Capture the cell that displays the provided text and extract its [X, Y] central coordinate. 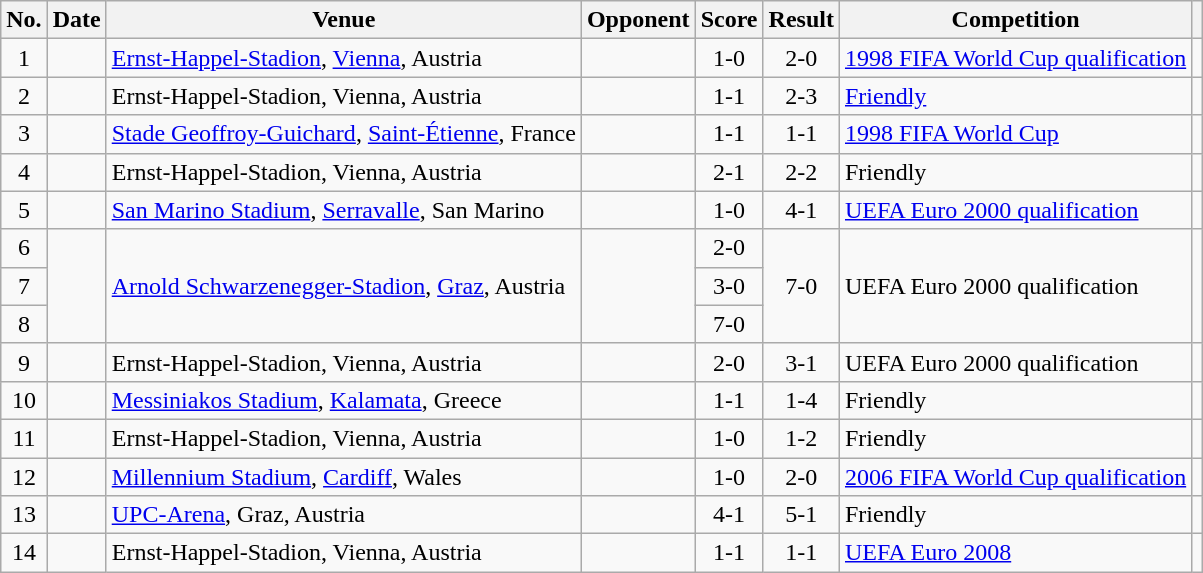
Stade Geoffroy-Guichard, Saint-Étienne, France [344, 134]
7 [24, 286]
5 [24, 210]
6 [24, 248]
10 [24, 400]
San Marino Stadium, Serravalle, San Marino [344, 210]
1998 FIFA World Cup [1015, 134]
UPC-Arena, Graz, Austria [344, 515]
2-1 [729, 172]
3-1 [801, 362]
Messiniakos Stadium, Kalamata, Greece [344, 400]
4 [24, 172]
1-4 [801, 400]
12 [24, 477]
No. [24, 20]
Millennium Stadium, Cardiff, Wales [344, 477]
Venue [344, 20]
1-2 [801, 438]
1 [24, 58]
UEFA Euro 2008 [1015, 553]
9 [24, 362]
Result [801, 20]
2 [24, 96]
Arnold Schwarzenegger-Stadion, Graz, Austria [344, 286]
14 [24, 553]
1998 FIFA World Cup qualification [1015, 58]
3 [24, 134]
Competition [1015, 20]
8 [24, 324]
2-3 [801, 96]
2006 FIFA World Cup qualification [1015, 477]
11 [24, 438]
2-2 [801, 172]
Date [76, 20]
Opponent [638, 20]
Score [729, 20]
3-0 [729, 286]
13 [24, 515]
5-1 [801, 515]
